Locate the cell with the specified text and output its [X, Y] center coordinate. 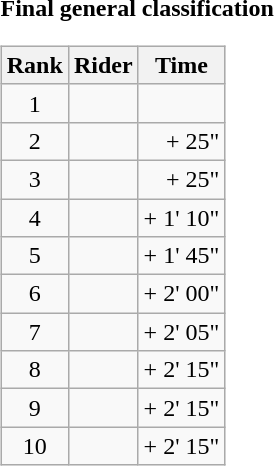
Time [182, 65]
5 [34, 256]
2 [34, 141]
7 [34, 332]
+ 1' 10" [182, 217]
9 [34, 408]
+ 2' 05" [182, 332]
+ 2' 00" [182, 294]
6 [34, 294]
10 [34, 446]
3 [34, 179]
Rider [103, 65]
1 [34, 103]
8 [34, 370]
+ 1' 45" [182, 256]
4 [34, 217]
Rank [34, 65]
